Pinpoint the cell where the given text exists, returning its (X, Y) midpoint coordinate. 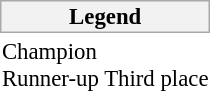
Legend (105, 16)
